Locate the cell with the specified text and output its (X, Y) center coordinate. 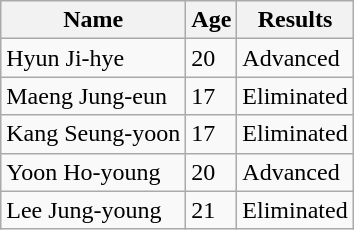
Results (295, 20)
Lee Jung-young (94, 210)
Age (212, 20)
Hyun Ji-hye (94, 58)
Kang Seung-yoon (94, 134)
21 (212, 210)
Name (94, 20)
Maeng Jung-eun (94, 96)
Yoon Ho-young (94, 172)
